Provide the (X, Y) coordinate of the cell's center where the given text is located.  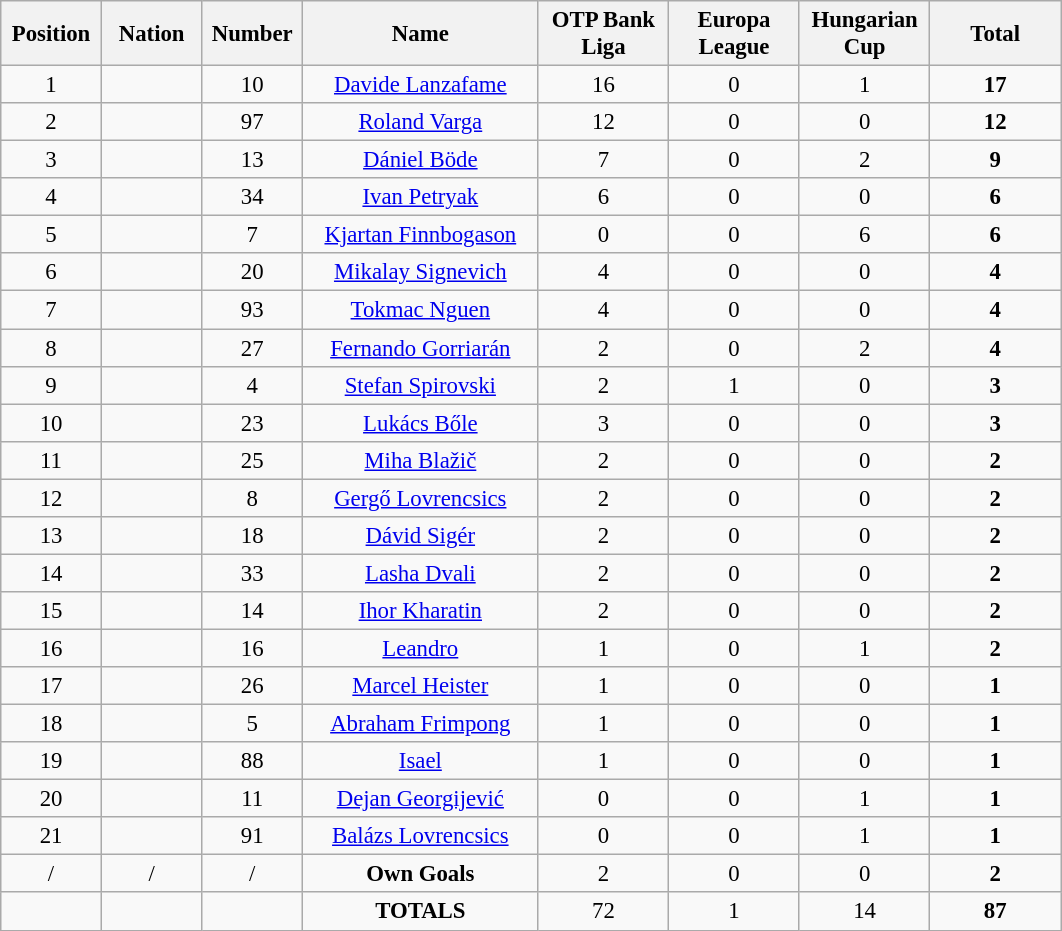
19 (52, 761)
21 (52, 836)
Lasha Dvali (421, 573)
Hungarian Cup (864, 34)
Total (996, 34)
Balázs Lovrencsics (421, 836)
93 (252, 310)
Fernando Gorriarán (421, 348)
Tokmac Nguen (421, 310)
Mikalay Signevich (421, 273)
Marcel Heister (421, 686)
Miha Blažič (421, 460)
Gergő Lovrencsics (421, 498)
TOTALS (421, 912)
Stefan Spirovski (421, 385)
Leandro (421, 648)
Davide Lanzafame (421, 85)
Nation (152, 34)
Roland Varga (421, 122)
25 (252, 460)
Lukács Bőle (421, 423)
Abraham Frimpong (421, 724)
Dávid Sigér (421, 536)
Number (252, 34)
OTP Bank Liga (604, 34)
Dániel Böde (421, 160)
Europa League (734, 34)
15 (52, 611)
Ihor Kharatin (421, 611)
Name (421, 34)
72 (604, 912)
23 (252, 423)
33 (252, 573)
27 (252, 348)
26 (252, 686)
88 (252, 761)
Dejan Georgijević (421, 799)
91 (252, 836)
Position (52, 34)
97 (252, 122)
Own Goals (421, 874)
87 (996, 912)
Ivan Petryak (421, 197)
Isael (421, 761)
Kjartan Finnbogason (421, 235)
34 (252, 197)
